Detect which cell encompasses the target text, then output its (X, Y) center coordinate. 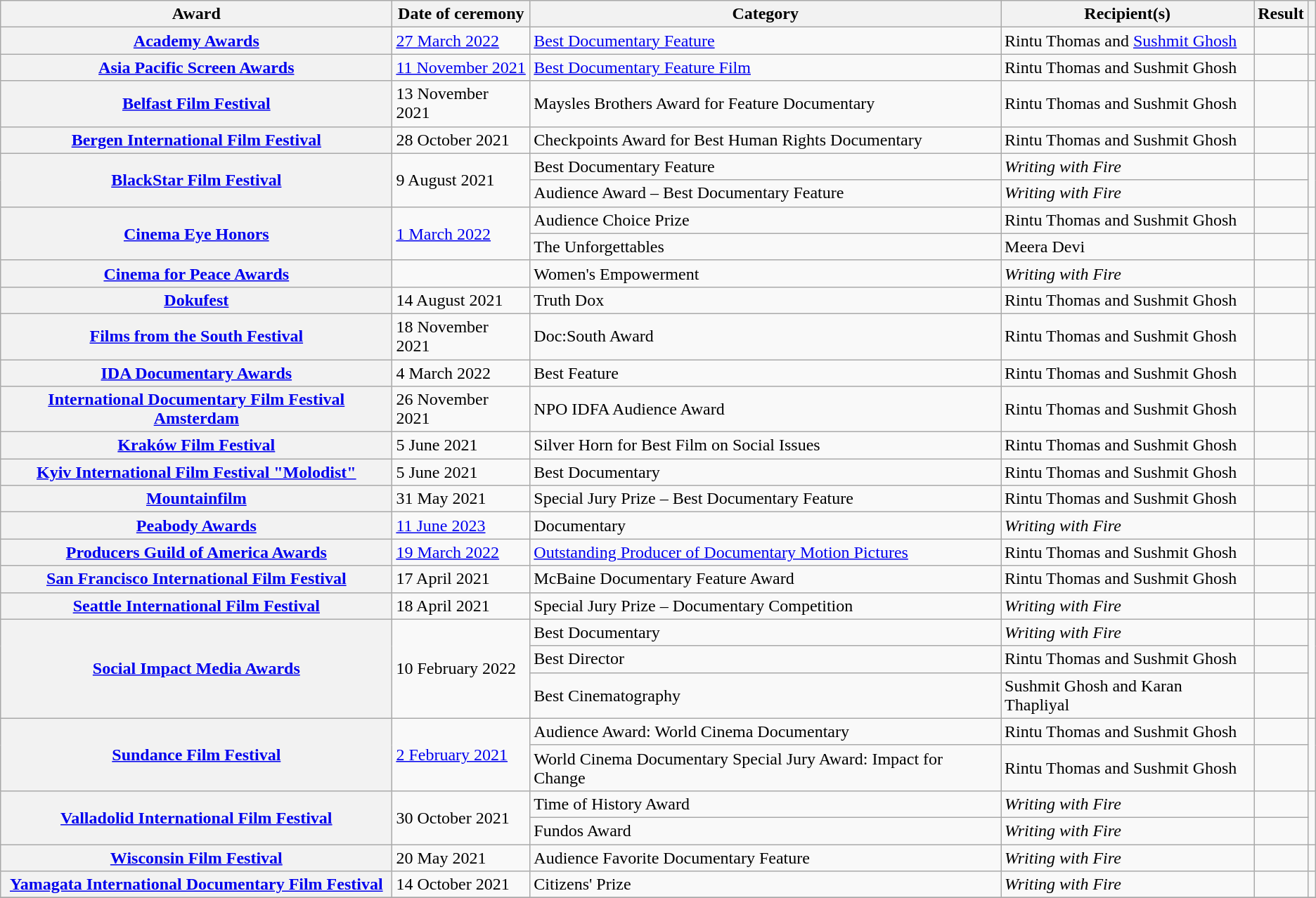
Silver Horn for Best Film on Social Issues (766, 445)
Award (197, 14)
11 November 2021 (461, 67)
Cinema for Peace Awards (197, 273)
17 April 2021 (461, 579)
McBaine Documentary Feature Award (766, 579)
Cinema Eye Honors (197, 233)
Bergen International Film Festival (197, 140)
Date of ceremony (461, 14)
Outstanding Producer of Documentary Motion Pictures (766, 552)
Citizens' Prize (766, 885)
Kraków Film Festival (197, 445)
Academy Awards (197, 41)
Valladolid International Film Festival (197, 817)
Wisconsin Film Festival (197, 858)
Audience Choice Prize (766, 220)
Checkpoints Award for Best Human Rights Documentary (766, 140)
Best Director (766, 659)
Sundance Film Festival (197, 755)
Doc:South Award (766, 336)
27 March 2022 (461, 41)
Recipient(s) (1128, 14)
14 October 2021 (461, 885)
Best Documentary Feature Film (766, 67)
28 October 2021 (461, 140)
Category (766, 14)
10 February 2022 (461, 669)
IDA Documentary Awards (197, 373)
Belfast Film Festival (197, 104)
The Unforgettables (766, 247)
Producers Guild of America Awards (197, 552)
26 November 2021 (461, 409)
Yamagata International Documentary Film Festival (197, 885)
Best Feature (766, 373)
14 August 2021 (461, 300)
Audience Award – Best Documentary Feature (766, 193)
Maysles Brothers Award for Feature Documentary (766, 104)
2 February 2021 (461, 755)
20 May 2021 (461, 858)
Seattle International Film Festival (197, 606)
Asia Pacific Screen Awards (197, 67)
18 November 2021 (461, 336)
18 April 2021 (461, 606)
1 March 2022 (461, 233)
Special Jury Prize – Best Documentary Feature (766, 499)
30 October 2021 (461, 817)
Films from the South Festival (197, 336)
19 March 2022 (461, 552)
11 June 2023 (461, 526)
BlackStar Film Festival (197, 180)
Best Cinematography (766, 696)
NPO IDFA Audience Award (766, 409)
Meera Devi (1128, 247)
Sushmit Ghosh and Karan Thapliyal (1128, 696)
Dokufest (197, 300)
Mountainfilm (197, 499)
4 March 2022 (461, 373)
Kyiv International Film Festival "Molodist" (197, 472)
Time of History Award (766, 804)
International Documentary Film Festival Amsterdam (197, 409)
Result (1281, 14)
Truth Dox (766, 300)
World Cinema Documentary Special Jury Award: Impact for Change (766, 767)
San Francisco International Film Festival (197, 579)
Audience Favorite Documentary Feature (766, 858)
Peabody Awards (197, 526)
13 November 2021 (461, 104)
Audience Award: World Cinema Documentary (766, 731)
Fundos Award (766, 831)
Women's Empowerment (766, 273)
Special Jury Prize – Documentary Competition (766, 606)
Social Impact Media Awards (197, 669)
Documentary (766, 526)
31 May 2021 (461, 499)
9 August 2021 (461, 180)
